Return the [X, Y] coordinate for the center point of the cell that contains the specified text.  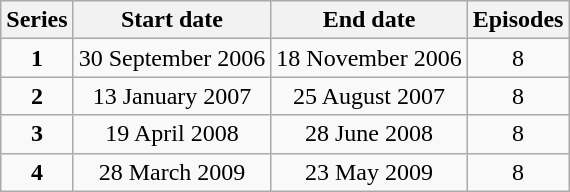
30 September 2006 [172, 58]
1 [37, 58]
25 August 2007 [369, 96]
2 [37, 96]
End date [369, 20]
13 January 2007 [172, 96]
28 March 2009 [172, 172]
Start date [172, 20]
Episodes [518, 20]
3 [37, 134]
28 June 2008 [369, 134]
18 November 2006 [369, 58]
19 April 2008 [172, 134]
4 [37, 172]
Series [37, 20]
23 May 2009 [369, 172]
